Provide the (x, y) coordinate of the cell's center where the given text is located.  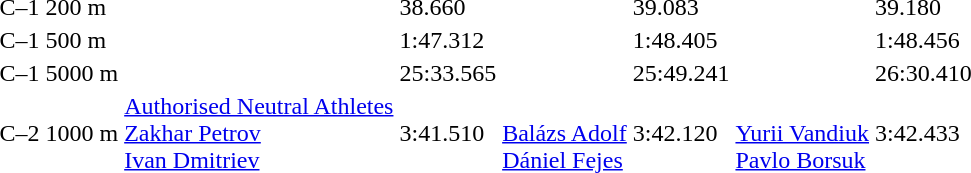
1:47.312 (448, 40)
1:48.405 (681, 40)
25:33.565 (448, 73)
25:49.241 (681, 73)
